Return [x, y] of the center of cell containing provided text 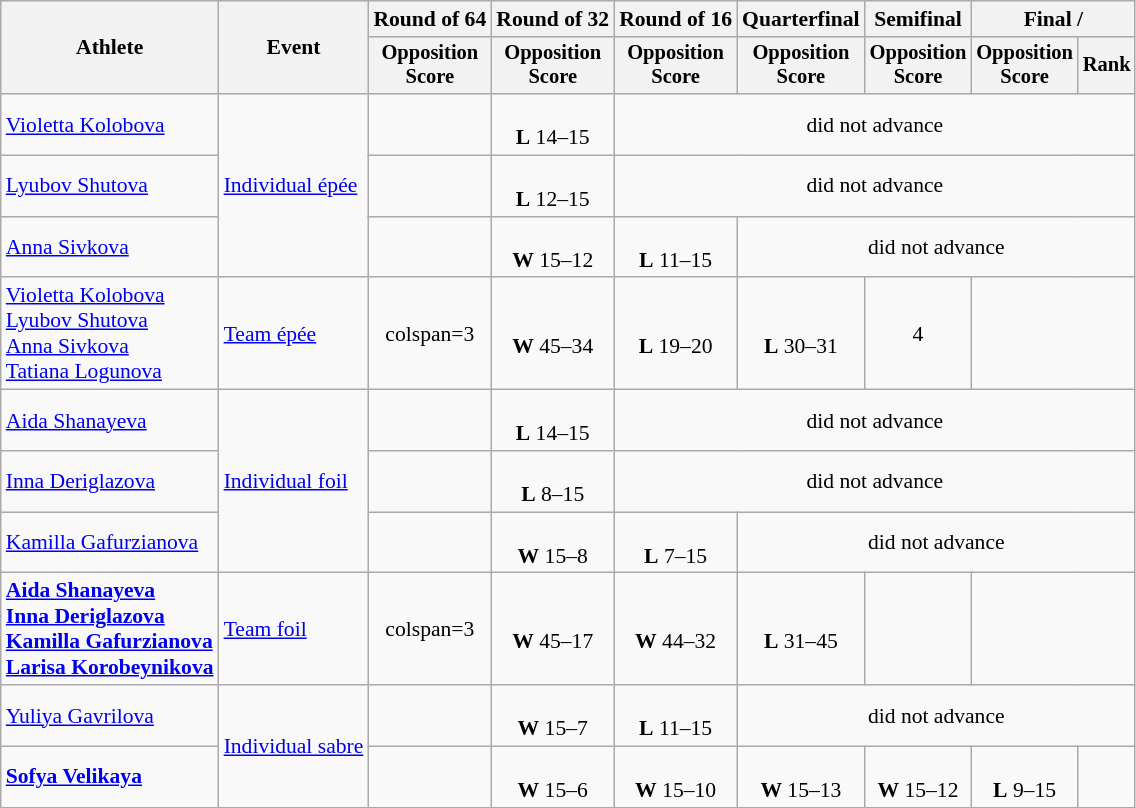
L 12–15 [552, 186]
L 8–15 [552, 482]
W 15–13 [801, 778]
W 45–17 [552, 629]
W 44–32 [676, 629]
L 19–20 [676, 334]
Anna Sivkova [110, 248]
Yuliya Gavrilova [110, 716]
Aida Shanayeva [110, 420]
Athlete [110, 48]
Quarterfinal [801, 19]
Round of 16 [676, 19]
Team épée [294, 334]
Violetta Kolobova [110, 124]
W 45–34 [552, 334]
W 15–10 [676, 778]
Rank [1107, 66]
Sofya Velikaya [110, 778]
Kamilla Gafurzianova [110, 542]
Inna Deriglazova [110, 482]
W 15–6 [552, 778]
Round of 32 [552, 19]
Violetta KolobovaLyubov ShutovaAnna SivkovaTatiana Logunova [110, 334]
W 15–7 [552, 716]
L 30–31 [801, 334]
Semifinal [918, 19]
Individual foil [294, 482]
Aida ShanayevaInna DeriglazovaKamilla GafurzianovaLarisa Korobeynikova [110, 629]
Individual épée [294, 186]
Individual sabre [294, 746]
L 9–15 [1024, 778]
4 [918, 334]
Event [294, 48]
L 7–15 [676, 542]
Final / [1053, 19]
Team foil [294, 629]
Lyubov Shutova [110, 186]
W 15–8 [552, 542]
L 31–45 [801, 629]
Round of 64 [430, 19]
